Return (x, y) of the center of cell containing provided text 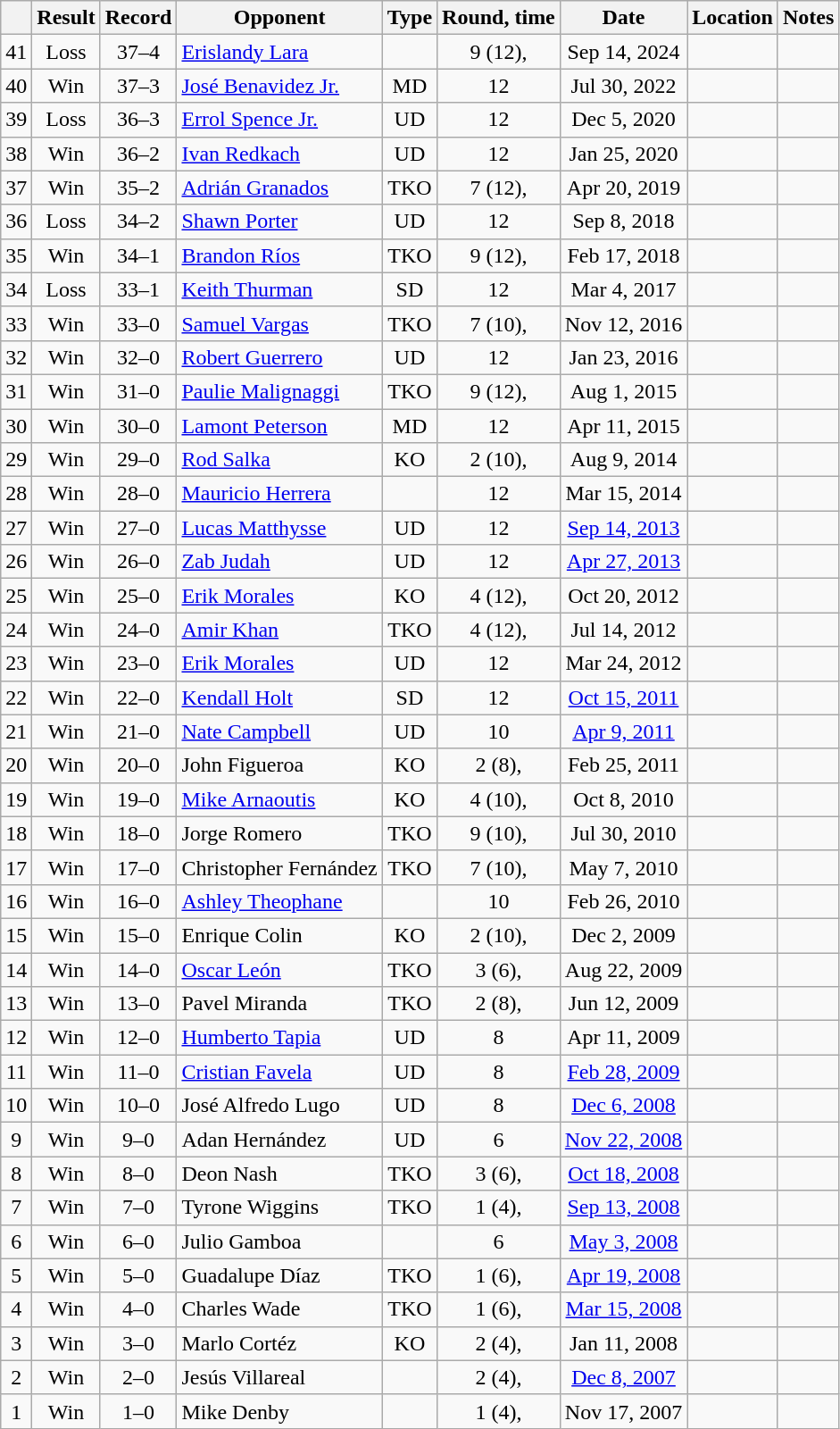
31–0 (138, 391)
Nov 22, 2008 (623, 1140)
14–0 (138, 969)
Lucas Matthysse (279, 528)
Dec 2, 2009 (623, 935)
Oct 8, 2010 (623, 799)
22 (16, 698)
29–0 (138, 460)
Marlo Cortéz (279, 1343)
Errol Spence Jr. (279, 120)
35 (16, 255)
José Alfredo Lugo (279, 1106)
Apr 9, 2011 (623, 731)
Ivan Redkach (279, 154)
José Benavidez Jr. (279, 86)
Amir Khan (279, 630)
Aug 1, 2015 (623, 391)
Feb 17, 2018 (623, 255)
11–0 (138, 1072)
20–0 (138, 765)
21–0 (138, 731)
Feb 25, 2011 (623, 765)
Erislandy Lara (279, 52)
26–0 (138, 562)
5 (16, 1275)
37 (16, 188)
3 (16, 1343)
34 (16, 289)
Nov 17, 2007 (623, 1411)
21 (16, 731)
7 (12), (499, 188)
Oct 15, 2011 (623, 698)
24–0 (138, 630)
4 (10), (499, 799)
Opponent (279, 18)
John Figueroa (279, 765)
Enrique Colin (279, 935)
Jul 14, 2012 (623, 630)
Mauricio Herrera (279, 494)
Apr 19, 2008 (623, 1275)
1–0 (138, 1411)
Cristian Favela (279, 1072)
34–1 (138, 255)
Mar 24, 2012 (623, 664)
Feb 28, 2009 (623, 1072)
May 7, 2010 (623, 867)
35–2 (138, 188)
22–0 (138, 698)
41 (16, 52)
36–3 (138, 120)
Samuel Vargas (279, 323)
24 (16, 630)
Ashley Theophane (279, 901)
17–0 (138, 867)
Feb 26, 2010 (623, 901)
Julio Gamboa (279, 1241)
4–0 (138, 1309)
19 (16, 799)
28 (16, 494)
26 (16, 562)
9 (10), (499, 833)
Adrián Granados (279, 188)
Record (138, 18)
7–0 (138, 1208)
18 (16, 833)
20 (16, 765)
Sep 13, 2008 (623, 1208)
8–0 (138, 1174)
31 (16, 391)
13–0 (138, 1004)
Apr 11, 2015 (623, 426)
Apr 20, 2019 (623, 188)
Robert Guerrero (279, 357)
Jan 11, 2008 (623, 1343)
Jan 23, 2016 (623, 357)
Rod Salka (279, 460)
12–0 (138, 1038)
Sep 8, 2018 (623, 221)
40 (16, 86)
23 (16, 664)
Pavel Miranda (279, 1004)
Location (733, 18)
13 (16, 1004)
37–3 (138, 86)
Dec 6, 2008 (623, 1106)
Aug 9, 2014 (623, 460)
Mar 15, 2014 (623, 494)
10–0 (138, 1106)
36–2 (138, 154)
19–0 (138, 799)
25 (16, 596)
Type (409, 18)
Mike Arnaoutis (279, 799)
Oct 20, 2012 (623, 596)
Dec 5, 2020 (623, 120)
36 (16, 221)
Date (623, 18)
May 3, 2008 (623, 1241)
14 (16, 969)
30 (16, 426)
16 (16, 901)
Paulie Malignaggi (279, 391)
Kendall Holt (279, 698)
Brandon Ríos (279, 255)
Jorge Romero (279, 833)
Mar 4, 2017 (623, 289)
2 (16, 1377)
32–0 (138, 357)
Dec 8, 2007 (623, 1377)
32 (16, 357)
11 (16, 1072)
33 (16, 323)
Tyrone Wiggins (279, 1208)
16–0 (138, 901)
Keith Thurman (279, 289)
27–0 (138, 528)
39 (16, 120)
Oscar León (279, 969)
Nov 12, 2016 (623, 323)
15 (16, 935)
27 (16, 528)
Shawn Porter (279, 221)
Lamont Peterson (279, 426)
2–0 (138, 1377)
Sep 14, 2024 (623, 52)
4 (16, 1309)
34–2 (138, 221)
Nate Campbell (279, 731)
Adan Hernández (279, 1140)
Result (66, 18)
9–0 (138, 1140)
30–0 (138, 426)
Guadalupe Díaz (279, 1275)
Deon Nash (279, 1174)
Humberto Tapia (279, 1038)
Jesús Villareal (279, 1377)
Notes (808, 18)
3–0 (138, 1343)
Apr 11, 2009 (623, 1038)
Charles Wade (279, 1309)
37–4 (138, 52)
Aug 22, 2009 (623, 969)
17 (16, 867)
7 (16, 1208)
Oct 18, 2008 (623, 1174)
29 (16, 460)
Apr 27, 2013 (623, 562)
33–0 (138, 323)
6–0 (138, 1241)
Sep 14, 2013 (623, 528)
Jul 30, 2010 (623, 833)
1 (16, 1411)
Jan 25, 2020 (623, 154)
5–0 (138, 1275)
Zab Judah (279, 562)
18–0 (138, 833)
38 (16, 154)
15–0 (138, 935)
28–0 (138, 494)
23–0 (138, 664)
Round, time (499, 18)
Jul 30, 2022 (623, 86)
33–1 (138, 289)
Jun 12, 2009 (623, 1004)
Christopher Fernández (279, 867)
25–0 (138, 596)
9 (16, 1140)
Mike Denby (279, 1411)
Mar 15, 2008 (623, 1309)
